Locate the cell with the specified text and output its [X, Y] center coordinate. 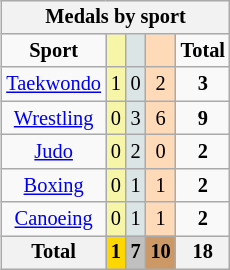
Sport [54, 51]
18 [203, 253]
10 [161, 253]
6 [161, 118]
Wrestling [54, 118]
9 [203, 118]
Judo [54, 152]
7 [136, 253]
Taekwondo [54, 84]
Canoeing [54, 219]
Boxing [54, 185]
Medals by sport [115, 17]
